Capture the cell that displays the provided text and extract its (x, y) central coordinate. 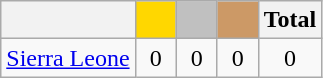
Total (290, 20)
Sierra Leone (68, 58)
